Determine the [X, Y] coordinate at the center of the cell enclosing the given text.  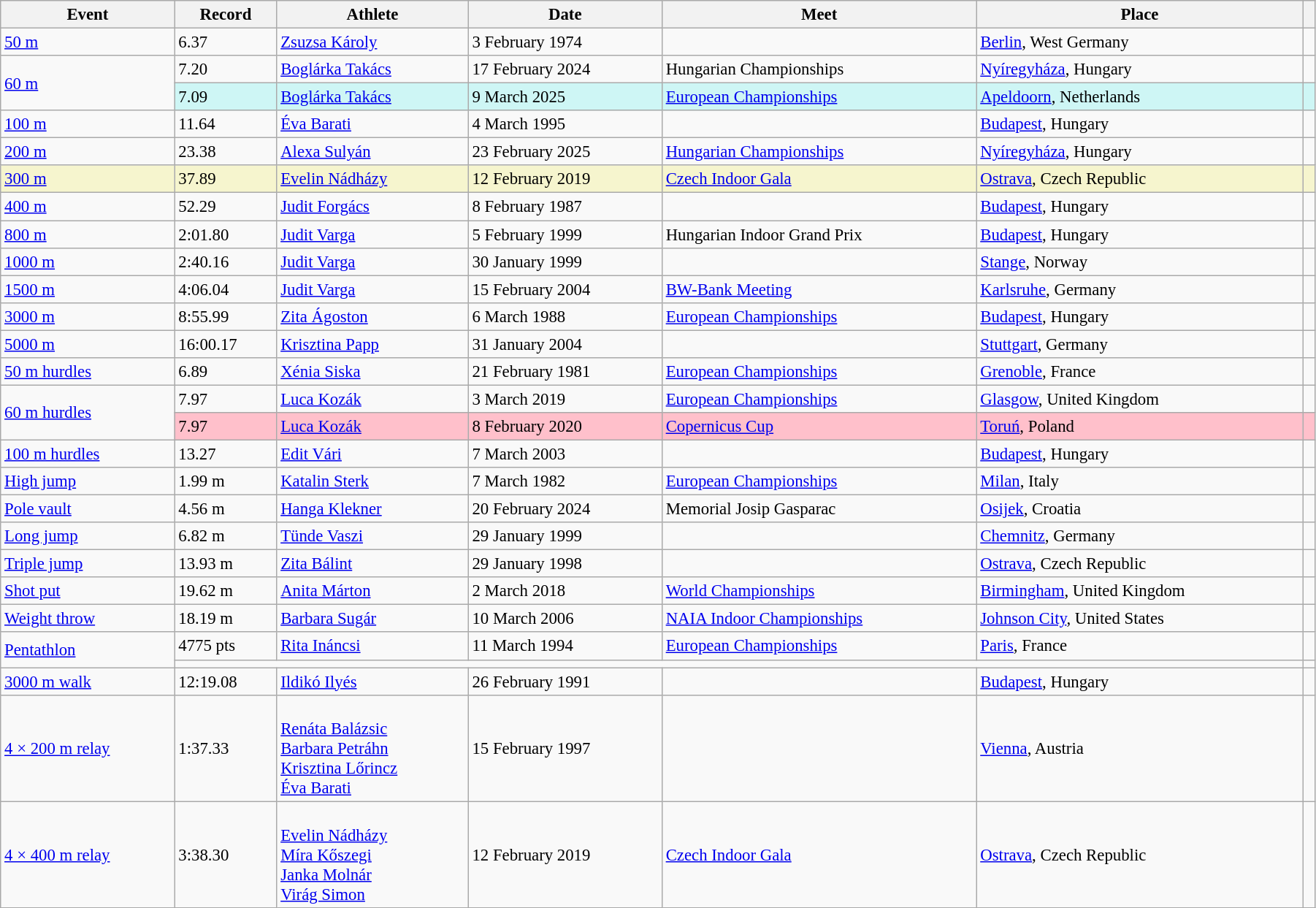
4.56 m [226, 509]
Chemnitz, Germany [1139, 536]
4 × 200 m relay [88, 748]
Apeldoorn, Netherlands [1139, 97]
3 March 2019 [565, 399]
Renáta BalázsicBarbara PetráhnKrisztina LőrinczÉva Barati [372, 748]
800 m [88, 234]
Hanga Klekner [372, 509]
8:55.99 [226, 316]
Toruń, Poland [1139, 427]
16:00.17 [226, 344]
Memorial Josip Gasparac [819, 509]
Milan, Italy [1139, 481]
Stuttgart, Germany [1139, 344]
10 March 2006 [565, 619]
BW-Bank Meeting [819, 289]
Vienna, Austria [1139, 748]
100 m hurdles [88, 454]
20 February 2024 [565, 509]
7.09 [226, 97]
7 March 2003 [565, 454]
50 m [88, 42]
11.64 [226, 124]
Barbara Sugár [372, 619]
Glasgow, United Kingdom [1139, 399]
400 m [88, 207]
15 February 1997 [565, 748]
Grenoble, France [1139, 372]
6.82 m [226, 536]
18.19 m [226, 619]
Triple jump [88, 564]
300 m [88, 179]
Athlete [372, 15]
37.89 [226, 179]
13.27 [226, 454]
200 m [88, 152]
Krisztina Papp [372, 344]
Zita Bálint [372, 564]
1:37.33 [226, 748]
12:19.08 [226, 682]
52.29 [226, 207]
30 January 1999 [565, 262]
Xénia Siska [372, 372]
3000 m walk [88, 682]
NAIA Indoor Championships [819, 619]
Date [565, 15]
Long jump [88, 536]
21 February 1981 [565, 372]
2 March 2018 [565, 591]
Edit Vári [372, 454]
Judit Forgács [372, 207]
1500 m [88, 289]
11 March 1994 [565, 646]
Copernicus Cup [819, 427]
100 m [88, 124]
Osijek, Croatia [1139, 509]
29 January 1998 [565, 564]
Zsuzsa Károly [372, 42]
High jump [88, 481]
26 February 1991 [565, 682]
Johnson City, United States [1139, 619]
World Championships [819, 591]
4 March 1995 [565, 124]
Stange, Norway [1139, 262]
29 January 1999 [565, 536]
50 m hurdles [88, 372]
Karlsruhe, Germany [1139, 289]
4775 pts [226, 646]
Éva Barati [372, 124]
1000 m [88, 262]
9 March 2025 [565, 97]
Birmingham, United Kingdom [1139, 591]
Evelin Nádházy [372, 179]
15 February 2004 [565, 289]
3 February 1974 [565, 42]
60 m [88, 83]
2:40.16 [226, 262]
Alexa Sulyán [372, 152]
23 February 2025 [565, 152]
6 March 1988 [565, 316]
Ildikó Ilyés [372, 682]
Zita Ágoston [372, 316]
Berlin, West Germany [1139, 42]
5000 m [88, 344]
8 February 2020 [565, 427]
19.62 m [226, 591]
Anita Márton [372, 591]
Tünde Vaszi [372, 536]
Rita Ináncsi [372, 646]
Paris, France [1139, 646]
Evelin NádházyMíra KőszegiJanka MolnárVirág Simon [372, 855]
23.38 [226, 152]
4:06.04 [226, 289]
Meet [819, 15]
Event [88, 15]
7 March 1982 [565, 481]
3:38.30 [226, 855]
4 × 400 m relay [88, 855]
60 m hurdles [88, 412]
Weight throw [88, 619]
3000 m [88, 316]
Katalin Sterk [372, 481]
8 February 1987 [565, 207]
Hungarian Indoor Grand Prix [819, 234]
7.20 [226, 69]
Shot put [88, 591]
17 February 2024 [565, 69]
Pole vault [88, 509]
Record [226, 15]
2:01.80 [226, 234]
6.89 [226, 372]
Pentathlon [88, 650]
Place [1139, 15]
5 February 1999 [565, 234]
6.37 [226, 42]
13.93 m [226, 564]
31 January 2004 [565, 344]
1.99 m [226, 481]
